Return the (x, y) coordinate for the center point of the cell that contains the specified text.  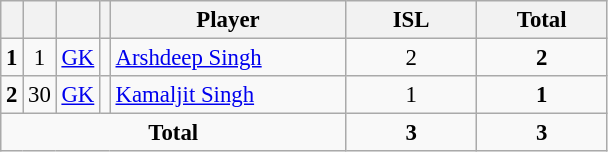
Player (228, 20)
ISL (412, 20)
Kamaljit Singh (228, 95)
30 (40, 95)
Arshdeep Singh (228, 58)
